Search for the cell housing the specified text and yield its [X, Y] center coordinate. 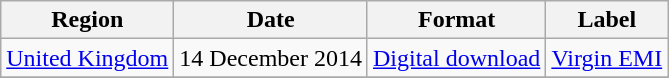
Virgin EMI [607, 58]
Digital download [456, 58]
Date [271, 20]
Format [456, 20]
United Kingdom [88, 58]
14 December 2014 [271, 58]
Label [607, 20]
Region [88, 20]
